Search for the cell housing the specified text and yield its (X, Y) center coordinate. 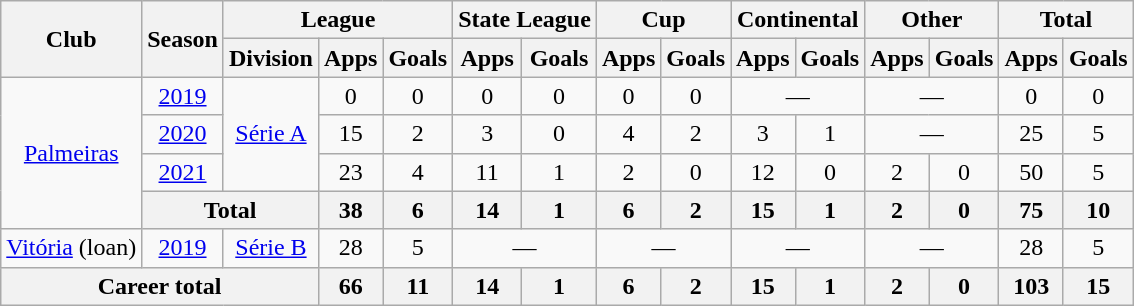
25 (1031, 134)
2021 (183, 172)
Club (72, 39)
2020 (183, 134)
State League (525, 20)
38 (350, 210)
23 (350, 172)
75 (1031, 210)
Career total (160, 286)
103 (1031, 286)
Other (932, 20)
Série A (270, 134)
Season (183, 39)
Vitória (loan) (72, 248)
League (338, 20)
12 (763, 172)
66 (350, 286)
50 (1031, 172)
Série B (270, 248)
10 (1098, 210)
Palmeiras (72, 153)
Division (270, 58)
Cup (663, 20)
Continental (798, 20)
